Provide the (x, y) coordinate of the cell's center where the given text is located.  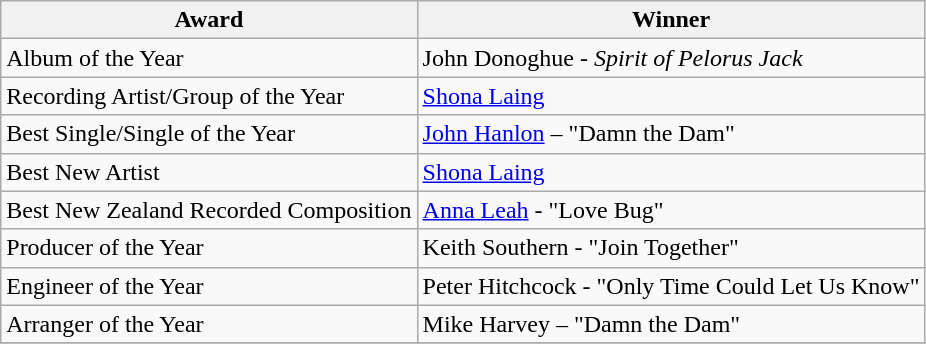
Album of the Year (209, 58)
Winner (671, 20)
John Donoghue - Spirit of Pelorus Jack (671, 58)
John Hanlon – "Damn the Dam" (671, 134)
Peter Hitchcock - "Only Time Could Let Us Know" (671, 286)
Award (209, 20)
Arranger of the Year (209, 324)
Best New Artist (209, 172)
Engineer of the Year (209, 286)
Keith Southern - "Join Together" (671, 248)
Best Single/Single of the Year (209, 134)
Recording Artist/Group of the Year (209, 96)
Mike Harvey – "Damn the Dam" (671, 324)
Best New Zealand Recorded Composition (209, 210)
Anna Leah - "Love Bug" (671, 210)
Producer of the Year (209, 248)
